For the text-containing cell, return its midpoint in (x, y) coordinate format. 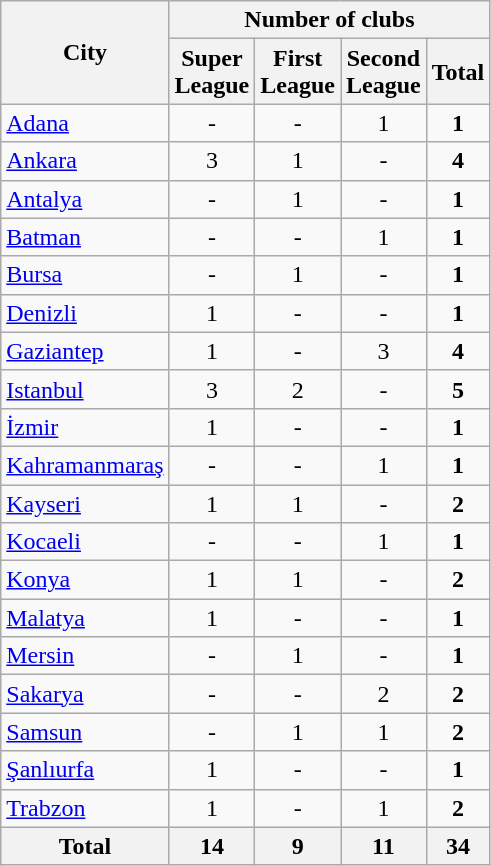
11 (384, 846)
İzmir (85, 427)
Bursa (85, 275)
Adana (85, 123)
Trabzon (85, 808)
Antalya (85, 199)
5 (458, 389)
Kayseri (85, 503)
Istanbul (85, 389)
Batman (85, 237)
Kocaeli (85, 542)
Şanlıurfa (85, 770)
14 (212, 846)
Samsun (85, 732)
SecondLeague (384, 72)
9 (298, 846)
Mersin (85, 656)
Sakarya (85, 694)
Malatya (85, 618)
FirstLeague (298, 72)
Kahramanmaraş (85, 465)
Super League (212, 72)
Konya (85, 580)
City (85, 52)
Gaziantep (85, 351)
Number of clubs (330, 20)
34 (458, 846)
Denizli (85, 313)
Ankara (85, 161)
